Return the [x, y] coordinate for the center point of the cell that contains the specified text.  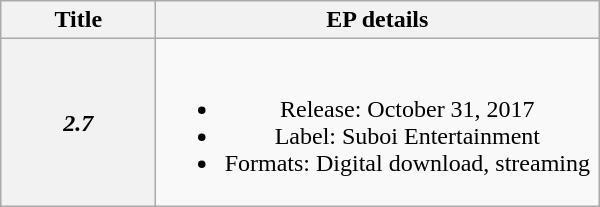
2.7 [78, 122]
Title [78, 20]
Release: October 31, 2017Label: Suboi EntertainmentFormats: Digital download, streaming [378, 122]
EP details [378, 20]
